Extract the (x, y) coordinate from the center of the cell holding the provided text.  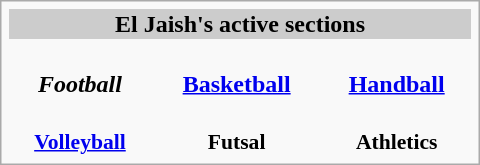
Football (80, 70)
Volleyball (80, 129)
Handball (397, 70)
Basketball (237, 70)
El Jaish's active sections (240, 24)
Athletics (397, 129)
Futsal (237, 129)
